Return [X, Y] of the center of cell containing provided text 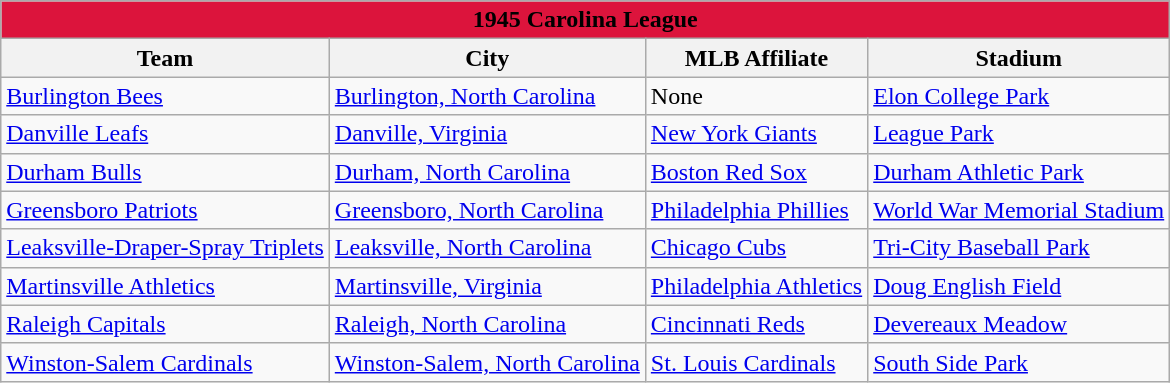
1945 Carolina League [586, 20]
Durham, North Carolina [487, 172]
MLB Affiliate [756, 58]
City [487, 58]
Danville, Virginia [487, 134]
New York Giants [756, 134]
Raleigh, North Carolina [487, 324]
Chicago Cubs [756, 248]
Raleigh Capitals [166, 324]
Team [166, 58]
Durham Bulls [166, 172]
Devereaux Meadow [1019, 324]
Greensboro, North Carolina [487, 210]
St. Louis Cardinals [756, 362]
Leaksville, North Carolina [487, 248]
Greensboro Patriots [166, 210]
Durham Athletic Park [1019, 172]
Cincinnati Reds [756, 324]
Stadium [1019, 58]
League Park [1019, 134]
Winston-Salem Cardinals [166, 362]
None [756, 96]
Elon College Park [1019, 96]
Philadelphia Athletics [756, 286]
Doug English Field [1019, 286]
Boston Red Sox [756, 172]
World War Memorial Stadium [1019, 210]
Burlington, North Carolina [487, 96]
Burlington Bees [166, 96]
South Side Park [1019, 362]
Tri-City Baseball Park [1019, 248]
Danville Leafs [166, 134]
Martinsville, Virginia [487, 286]
Leaksville-Draper-Spray Triplets [166, 248]
Philadelphia Phillies [756, 210]
Martinsville Athletics [166, 286]
Winston-Salem, North Carolina [487, 362]
